Extract the [x, y] coordinate from the center of the cell holding the provided text.  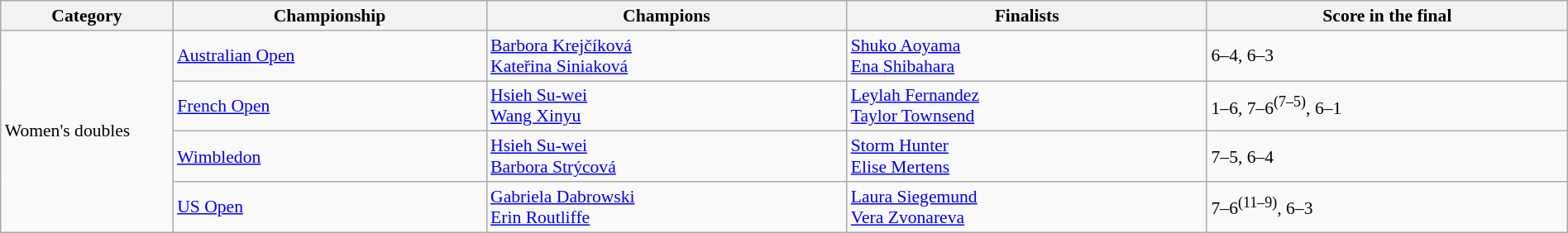
7–5, 6–4 [1387, 157]
Category [87, 16]
Leylah Fernandez Taylor Townsend [1027, 106]
Hsieh Su-wei Wang Xinyu [667, 106]
Barbora Krejčíková Kateřina Siniaková [667, 56]
Gabriela Dabrowski Erin Routliffe [667, 207]
Finalists [1027, 16]
7–6(11–9), 6–3 [1387, 207]
Women's doubles [87, 131]
Wimbledon [329, 157]
French Open [329, 106]
Champions [667, 16]
1–6, 7–6(7–5), 6–1 [1387, 106]
Championship [329, 16]
Score in the final [1387, 16]
Storm Hunter Elise Mertens [1027, 157]
Laura Siegemund Vera Zvonareva [1027, 207]
Australian Open [329, 56]
Shuko Aoyama Ena Shibahara [1027, 56]
Hsieh Su-wei Barbora Strýcová [667, 157]
US Open [329, 207]
6–4, 6–3 [1387, 56]
